Locate the cell with the specified text and output its [X, Y] center coordinate. 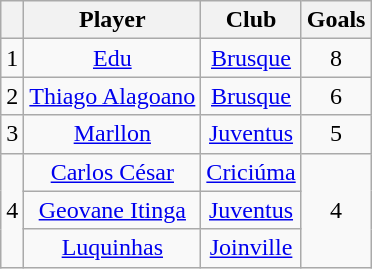
Thiago Alagoano [112, 96]
Joinville [251, 248]
Player [112, 20]
Geovane Itinga [112, 210]
8 [336, 58]
2 [12, 96]
6 [336, 96]
Criciúma [251, 172]
Club [251, 20]
Marllon [112, 134]
5 [336, 134]
Goals [336, 20]
Edu [112, 58]
3 [12, 134]
Carlos César [112, 172]
1 [12, 58]
Luquinhas [112, 248]
